Scan for the cell matching the given text and deliver its (X, Y) coordinate at center. 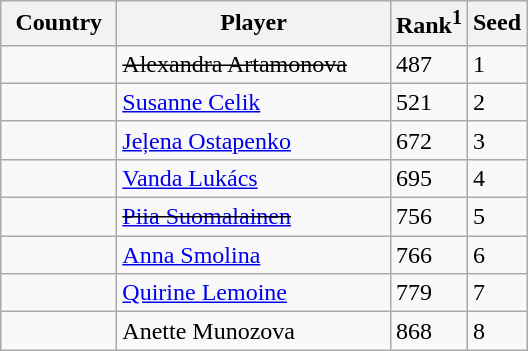
1 (496, 64)
779 (428, 293)
868 (428, 331)
5 (496, 217)
Rank1 (428, 24)
Anette Munozova (254, 331)
756 (428, 217)
695 (428, 178)
6 (496, 255)
Seed (496, 24)
Alexandra Artamonova (254, 64)
Jeļena Ostapenko (254, 140)
Piia Suomalainen (254, 217)
672 (428, 140)
Quirine Lemoine (254, 293)
4 (496, 178)
766 (428, 255)
Susanne Celik (254, 102)
7 (496, 293)
521 (428, 102)
2 (496, 102)
Anna Smolina (254, 255)
487 (428, 64)
Player (254, 24)
8 (496, 331)
Vanda Lukács (254, 178)
Country (59, 24)
3 (496, 140)
